Find where the given text appears and provide that cell's center as [X, Y] coordinate. 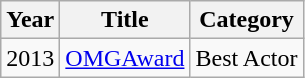
Best Actor [246, 58]
Title [125, 20]
Category [246, 20]
Year [30, 20]
OMGAward [125, 58]
2013 [30, 58]
